Detect which cell encompasses the target text, then output its [x, y] center coordinate. 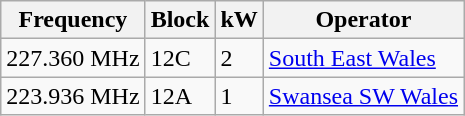
Block [180, 20]
227.360 MHz [73, 58]
Frequency [73, 20]
2 [239, 58]
223.936 MHz [73, 96]
Swansea SW Wales [363, 96]
South East Wales [363, 58]
kW [239, 20]
12C [180, 58]
1 [239, 96]
Operator [363, 20]
12A [180, 96]
